Identify which cell holds the provided text, then report its [X, Y] central coordinate. 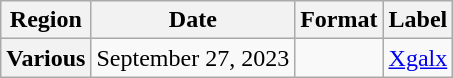
Region [46, 20]
Various [46, 58]
Label [418, 20]
September 27, 2023 [193, 58]
Date [193, 20]
Xgalx [418, 58]
Format [339, 20]
